Find where the given text appears and provide that cell's center as (X, Y) coordinate. 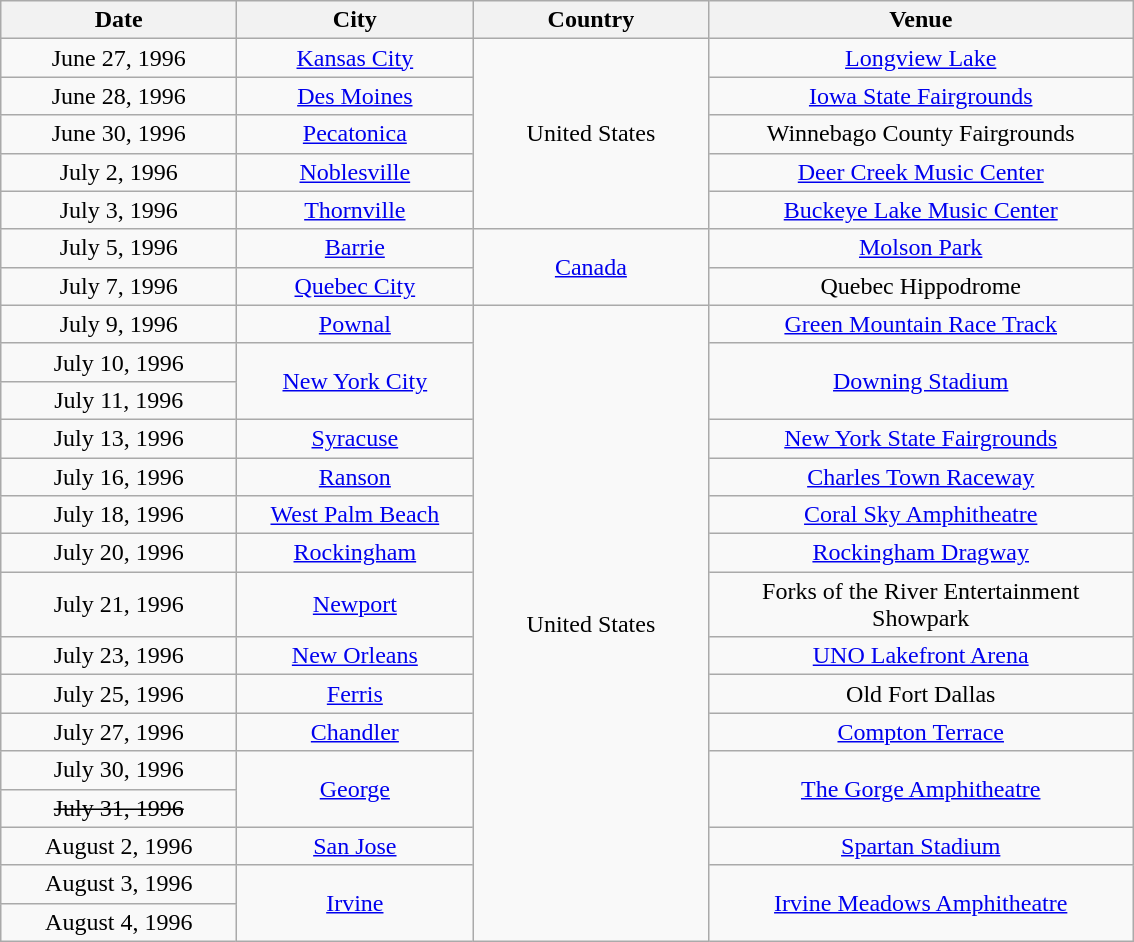
Deer Creek Music Center (921, 172)
Buckeye Lake Music Center (921, 210)
The Gorge Amphitheatre (921, 789)
City (355, 20)
July 30, 1996 (119, 770)
Venue (921, 20)
July 27, 1996 (119, 732)
Newport (355, 604)
July 18, 1996 (119, 515)
Noblesville (355, 172)
Date (119, 20)
Green Mountain Race Track (921, 324)
Irvine (355, 903)
Iowa State Fairgrounds (921, 96)
Winnebago County Fairgrounds (921, 134)
New York State Fairgrounds (921, 438)
July 9, 1996 (119, 324)
July 10, 1996 (119, 362)
July 11, 1996 (119, 400)
July 3, 1996 (119, 210)
Ferris (355, 694)
July 21, 1996 (119, 604)
Kansas City (355, 58)
Syracuse (355, 438)
Pecatonica (355, 134)
Thornville (355, 210)
July 13, 1996 (119, 438)
June 28, 1996 (119, 96)
New Orleans (355, 656)
July 31, 1996 (119, 808)
UNO Lakefront Arena (921, 656)
August 4, 1996 (119, 922)
June 27, 1996 (119, 58)
Charles Town Raceway (921, 477)
Barrie (355, 248)
Old Fort Dallas (921, 694)
July 20, 1996 (119, 553)
Des Moines (355, 96)
New York City (355, 381)
Coral Sky Amphitheatre (921, 515)
Downing Stadium (921, 381)
August 3, 1996 (119, 884)
West Palm Beach (355, 515)
Longview Lake (921, 58)
Canada (591, 267)
Rockingham Dragway (921, 553)
July 16, 1996 (119, 477)
Quebec Hippodrome (921, 286)
July 7, 1996 (119, 286)
Quebec City (355, 286)
June 30, 1996 (119, 134)
Pownal (355, 324)
Chandler (355, 732)
Country (591, 20)
July 2, 1996 (119, 172)
July 25, 1996 (119, 694)
July 23, 1996 (119, 656)
Molson Park (921, 248)
Ranson (355, 477)
San Jose (355, 846)
July 5, 1996 (119, 248)
George (355, 789)
Irvine Meadows Amphitheatre (921, 903)
Compton Terrace (921, 732)
Rockingham (355, 553)
Forks of the River Entertainment Showpark (921, 604)
August 2, 1996 (119, 846)
Spartan Stadium (921, 846)
